Search for the cell housing the specified text and yield its (X, Y) center coordinate. 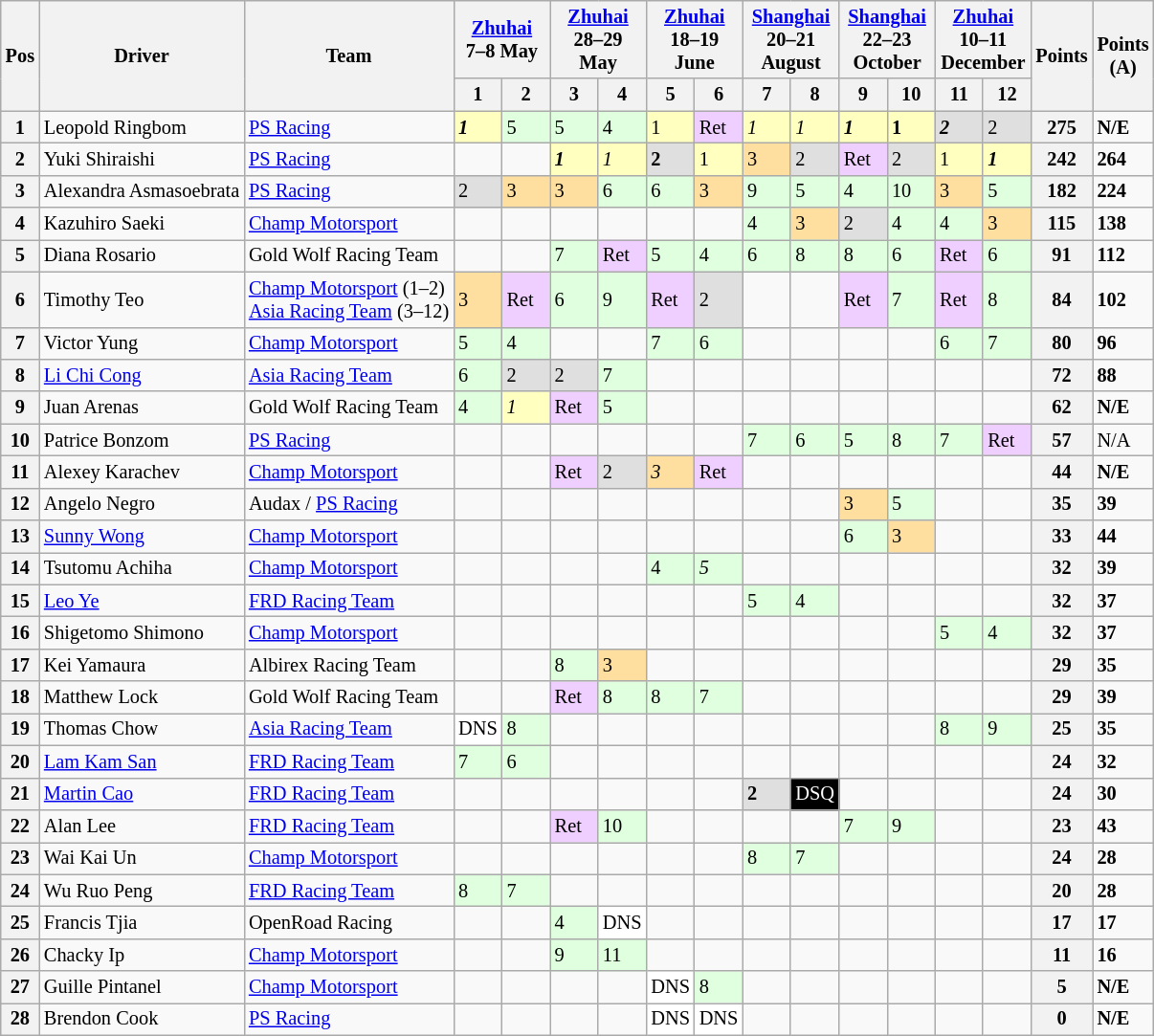
43 (1123, 826)
Timothy Teo (142, 299)
22 (20, 826)
33 (1062, 537)
Angelo Negro (142, 504)
Victor Yung (142, 343)
Yuki Shiraishi (142, 159)
Francis Tjia (142, 922)
Albirex Racing Team (348, 665)
N/A (1123, 440)
Pos (20, 55)
242 (1062, 159)
Zhuhai28–29 May (599, 39)
13 (20, 537)
15 (20, 601)
Alan Lee (142, 826)
138 (1123, 224)
Champ Motorsport (1–2)Asia Racing Team (3–12) (348, 299)
Zhuhai18–19 June (695, 39)
182 (1062, 191)
Wai Kai Un (142, 858)
224 (1123, 191)
Juan Arenas (142, 408)
91 (1062, 255)
Points (1062, 55)
Guille Pintanel (142, 987)
264 (1123, 159)
Kei Yamaura (142, 665)
Thomas Chow (142, 729)
30 (1123, 794)
88 (1123, 375)
Brendon Cook (142, 1019)
Zhuhai10–11 December (983, 39)
Lam Kam San (142, 761)
Team (348, 55)
21 (20, 794)
112 (1123, 255)
57 (1062, 440)
96 (1123, 343)
Wu Ruo Peng (142, 891)
Audax / PS Racing (348, 504)
Zhuhai7–8 May (501, 39)
Alexandra Asmasoebrata (142, 191)
102 (1123, 299)
OpenRoad Racing (348, 922)
DSQ (814, 794)
Alexey Karachev (142, 472)
Tsutomu Achiha (142, 568)
Leo Ye (142, 601)
Matthew Lock (142, 697)
Martin Cao (142, 794)
Leopold Ringbom (142, 127)
26 (20, 955)
62 (1062, 408)
Patrice Bonzom (142, 440)
84 (1062, 299)
19 (20, 729)
Li Chi Cong (142, 375)
275 (1062, 127)
Sunny Wong (142, 537)
Shanghai20–21 August (790, 39)
Chacky Ip (142, 955)
Diana Rosario (142, 255)
18 (20, 697)
Points(A) (1123, 55)
Driver (142, 55)
Shigetomo Shimono (142, 632)
Kazuhiro Saeki (142, 224)
27 (20, 987)
115 (1062, 224)
80 (1062, 343)
Shanghai22–23 October (887, 39)
72 (1062, 375)
14 (20, 568)
0 (1062, 1019)
